Determine the [X, Y] coordinate at the center of the cell enclosing the given text.  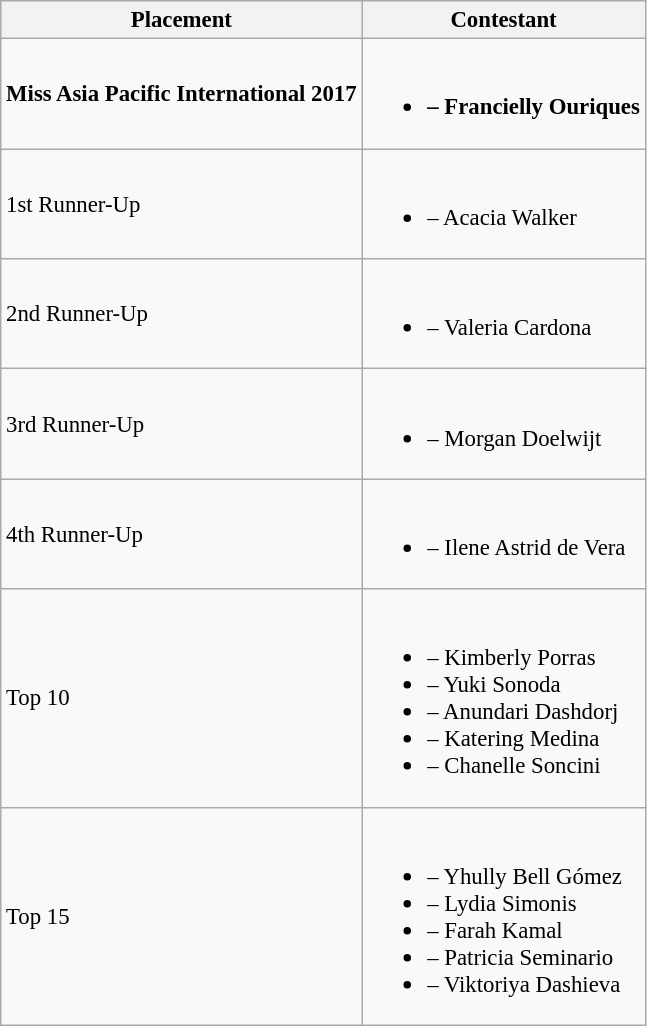
Placement [182, 20]
– Morgan Doelwijt [504, 424]
Top 15 [182, 916]
– Francielly Ouriques [504, 94]
– Kimberly Porras – Yuki Sonoda – Anundari Dashdorj – Katering Medina – Chanelle Soncini [504, 698]
Contestant [504, 20]
Miss Asia Pacific International 2017 [182, 94]
– Acacia Walker [504, 204]
2nd Runner-Up [182, 314]
3rd Runner-Up [182, 424]
Top 10 [182, 698]
4th Runner-Up [182, 534]
– Yhully Bell Gómez – Lydia Simonis – Farah Kamal – Patricia Seminario – Viktoriya Dashieva [504, 916]
– Valeria Cardona [504, 314]
1st Runner-Up [182, 204]
– Ilene Astrid de Vera [504, 534]
